For the text-containing cell, return its midpoint in (X, Y) coordinate format. 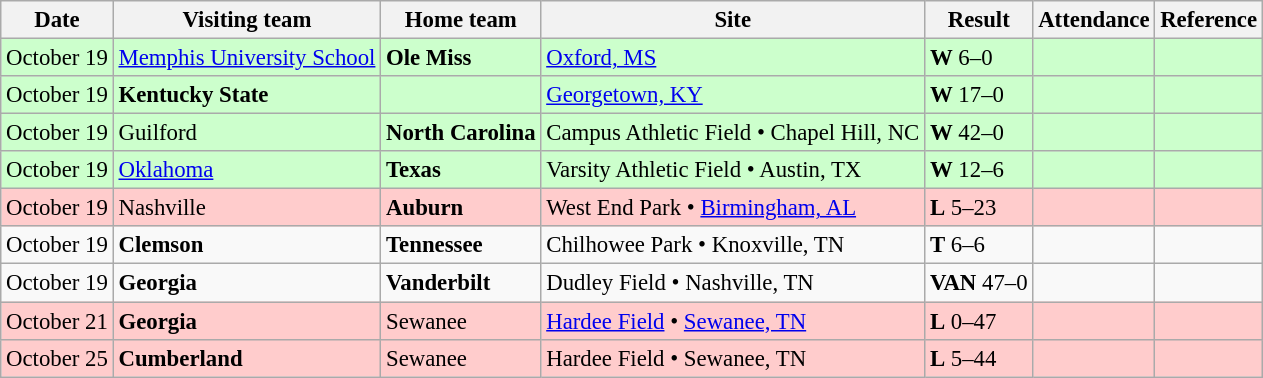
Varsity Athletic Field • Austin, TX (733, 170)
L 5–44 (979, 358)
W 42–0 (979, 133)
Oklahoma (247, 170)
Dudley Field • Nashville, TN (733, 283)
Tennessee (461, 245)
Vanderbilt (461, 283)
Georgetown, KY (733, 95)
Date (57, 20)
W 12–6 (979, 170)
Campus Athletic Field • Chapel Hill, NC (733, 133)
Result (979, 20)
Oxford, MS (733, 58)
Kentucky State (247, 95)
Clemson (247, 245)
Site (733, 20)
October 21 (57, 321)
Attendance (1094, 20)
Texas (461, 170)
L 0–47 (979, 321)
Nashville (247, 208)
W 6–0 (979, 58)
T 6–6 (979, 245)
Auburn (461, 208)
October 25 (57, 358)
L 5–23 (979, 208)
Home team (461, 20)
Guilford (247, 133)
Reference (1209, 20)
Visiting team (247, 20)
North Carolina (461, 133)
Ole Miss (461, 58)
Chilhowee Park • Knoxville, TN (733, 245)
Cumberland (247, 358)
VAN 47–0 (979, 283)
Memphis University School (247, 58)
West End Park • Birmingham, AL (733, 208)
W 17–0 (979, 95)
